For the text-containing cell, return its midpoint in (X, Y) coordinate format. 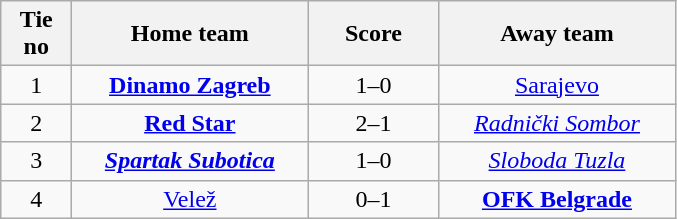
Sloboda Tuzla (557, 161)
0–1 (374, 199)
2 (36, 123)
Score (374, 34)
Spartak Subotica (190, 161)
Home team (190, 34)
2–1 (374, 123)
Red Star (190, 123)
1 (36, 85)
Velež (190, 199)
Away team (557, 34)
Sarajevo (557, 85)
3 (36, 161)
Tie no (36, 34)
Dinamo Zagreb (190, 85)
Radnički Sombor (557, 123)
OFK Belgrade (557, 199)
4 (36, 199)
